From the cell containing the given text, extract its center point as (X, Y) coordinate. 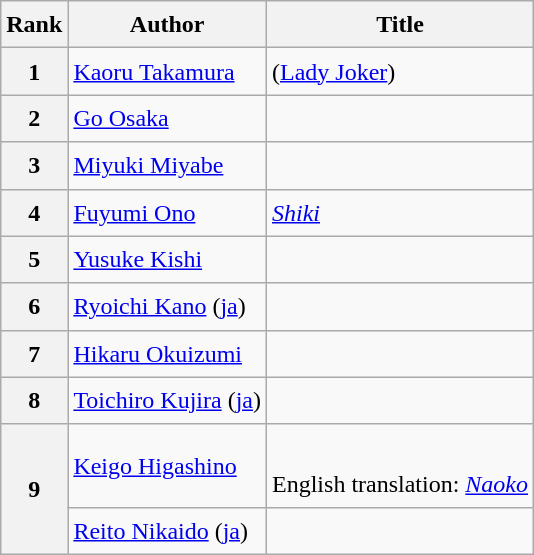
Title (400, 24)
3 (34, 166)
2 (34, 118)
Hikaru Okuizumi (168, 354)
Keigo Higashino (168, 466)
7 (34, 354)
English translation: Naoko (400, 466)
Yusuke Kishi (168, 260)
9 (34, 489)
Go Osaka (168, 118)
Rank (34, 24)
1 (34, 72)
6 (34, 306)
Reito Nikaido (ja) (168, 530)
Kaoru Takamura (168, 72)
4 (34, 212)
(Lady Joker) (400, 72)
Shiki (400, 212)
5 (34, 260)
Ryoichi Kano (ja) (168, 306)
Author (168, 24)
Toichiro Kujira (ja) (168, 400)
Miyuki Miyabe (168, 166)
Fuyumi Ono (168, 212)
8 (34, 400)
